Capture the cell that displays the provided text and extract its [x, y] central coordinate. 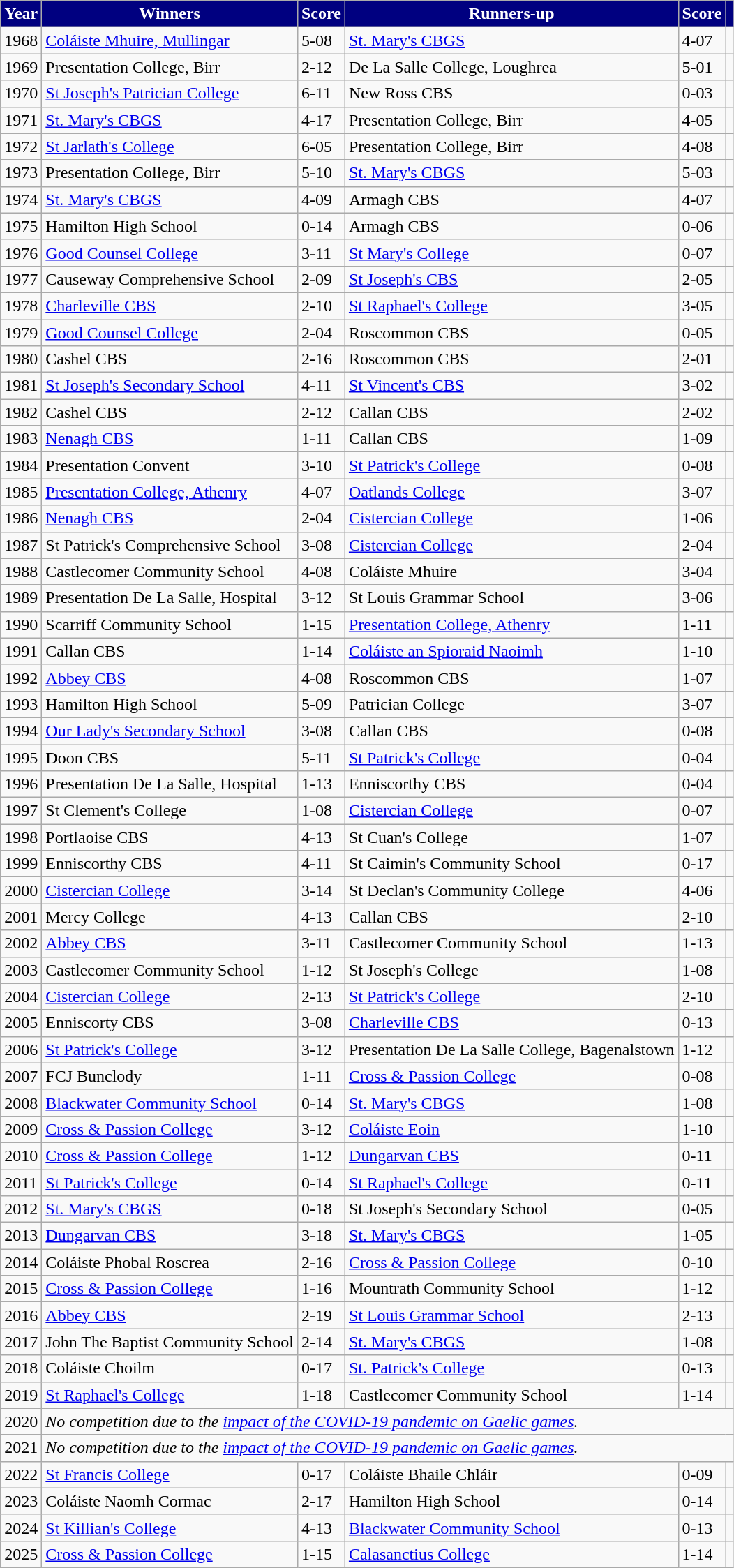
2000 [21, 890]
Coláiste Mhuire, Mullingar [170, 40]
1982 [21, 412]
St Mary's College [511, 253]
3-18 [321, 1236]
1992 [21, 678]
2012 [21, 1209]
1981 [21, 386]
1973 [21, 173]
1972 [21, 147]
5-01 [702, 67]
St Joseph's Patrician College [170, 94]
5-11 [321, 757]
1976 [21, 253]
St Joseph's CBS [511, 279]
2013 [21, 1236]
2-09 [321, 279]
Mountrath Community School [511, 1289]
St Declan's Community College [511, 890]
1979 [21, 333]
2010 [21, 1156]
Presentation De La Salle College, Bagenalstown [511, 1050]
0-03 [702, 94]
Coláiste Mhuire [511, 572]
Scarriff Community School [170, 625]
Enniscorty CBS [170, 1023]
2-19 [321, 1315]
2018 [21, 1368]
2023 [21, 1501]
Presentation Convent [170, 465]
St Cuan's College [511, 837]
1-09 [702, 439]
3-06 [702, 598]
3-05 [702, 306]
6-05 [321, 147]
Our Lady's Secondary School [170, 731]
2-05 [702, 279]
1987 [21, 545]
1968 [21, 40]
1980 [21, 359]
1978 [21, 306]
Coláiste Eoin [511, 1129]
2-01 [702, 359]
St Patrick's Comprehensive School [170, 545]
2006 [21, 1050]
1985 [21, 492]
Oatlands College [511, 492]
1998 [21, 837]
2-17 [321, 1501]
St Clement's College [170, 811]
2024 [21, 1528]
Coláiste Bhaile Chláir [511, 1474]
4-06 [702, 890]
St Killian's College [170, 1528]
2020 [21, 1421]
1991 [21, 651]
St Caimin's Community School [511, 864]
2016 [21, 1315]
1977 [21, 279]
De La Salle College, Loughrea [511, 67]
1-16 [321, 1289]
4-05 [702, 120]
6-11 [321, 94]
1994 [21, 731]
0-06 [702, 226]
3-14 [321, 890]
Coláiste Naomh Cormac [170, 1501]
New Ross CBS [511, 94]
3-04 [702, 572]
2015 [21, 1289]
Winners [170, 14]
St Jarlath's College [170, 147]
4-09 [321, 200]
2-02 [702, 412]
2004 [21, 996]
5-03 [702, 173]
1-05 [702, 1236]
2014 [21, 1262]
1986 [21, 518]
2019 [21, 1395]
0-18 [321, 1209]
2008 [21, 1103]
1-06 [702, 518]
Portlaoise CBS [170, 837]
Runners-up [511, 14]
Patrician College [511, 704]
0-10 [702, 1262]
FCJ Bunclody [170, 1076]
1969 [21, 67]
0-09 [702, 1474]
Year [21, 14]
St. Patrick's College [511, 1368]
1984 [21, 465]
1983 [21, 439]
2001 [21, 917]
5-08 [321, 40]
Calasanctius College [511, 1554]
1974 [21, 200]
2025 [21, 1554]
2021 [21, 1448]
1996 [21, 784]
Coláiste Phobal Roscrea [170, 1262]
Coláiste Choilm [170, 1368]
1971 [21, 120]
1997 [21, 811]
2022 [21, 1474]
St Vincent's CBS [511, 386]
1993 [21, 704]
2017 [21, 1342]
2007 [21, 1076]
5-10 [321, 173]
1988 [21, 572]
1990 [21, 625]
4-17 [321, 120]
1989 [21, 598]
St Joseph's College [511, 970]
3-10 [321, 465]
2005 [21, 1023]
John The Baptist Community School [170, 1342]
2002 [21, 943]
1999 [21, 864]
2011 [21, 1183]
Mercy College [170, 917]
Coláiste an Spioraid Naoimh [511, 651]
1975 [21, 226]
Doon CBS [170, 757]
3-02 [702, 386]
5-09 [321, 704]
2009 [21, 1129]
2003 [21, 970]
1-18 [321, 1395]
St Francis College [170, 1474]
1995 [21, 757]
Causeway Comprehensive School [170, 279]
2-14 [321, 1342]
1970 [21, 94]
